Return the (X, Y) coordinate for the center point of the cell that contains the specified text.  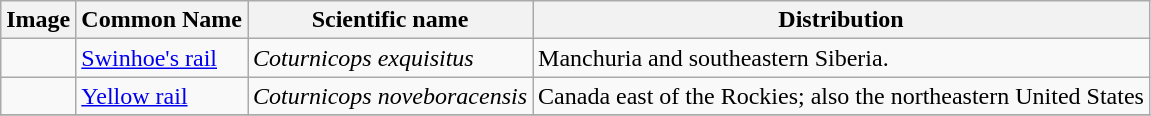
Coturnicops noveboracensis (390, 96)
Canada east of the Rockies; also the northeastern United States (842, 96)
Scientific name (390, 20)
Common Name (162, 20)
Swinhoe's rail (162, 58)
Image (38, 20)
Coturnicops exquisitus (390, 58)
Manchuria and southeastern Siberia. (842, 58)
Yellow rail (162, 96)
Distribution (842, 20)
